Capture the cell that displays the provided text and extract its [x, y] central coordinate. 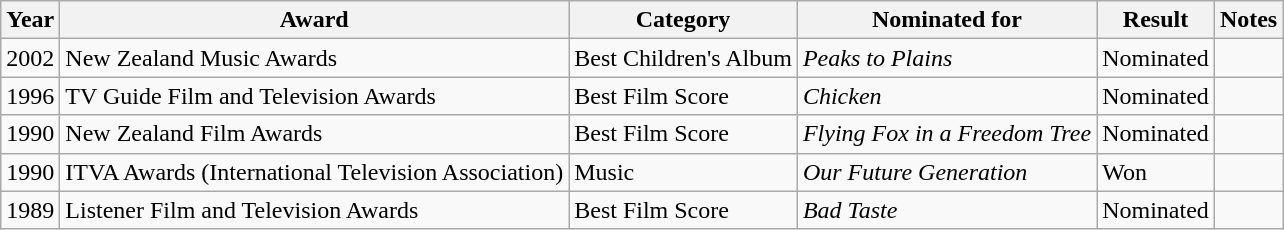
Listener Film and Television Awards [314, 210]
Won [1156, 172]
1996 [30, 96]
Our Future Generation [946, 172]
Year [30, 20]
Bad Taste [946, 210]
Result [1156, 20]
Category [684, 20]
2002 [30, 58]
Chicken [946, 96]
Best Children's Album [684, 58]
ITVA Awards (International Television Association) [314, 172]
Peaks to Plains [946, 58]
New Zealand Film Awards [314, 134]
Award [314, 20]
Notes [1248, 20]
Music [684, 172]
1989 [30, 210]
TV Guide Film and Television Awards [314, 96]
New Zealand Music Awards [314, 58]
Nominated for [946, 20]
Flying Fox in a Freedom Tree [946, 134]
